Provide the [X, Y] coordinate of the cell's center where the given text is located.  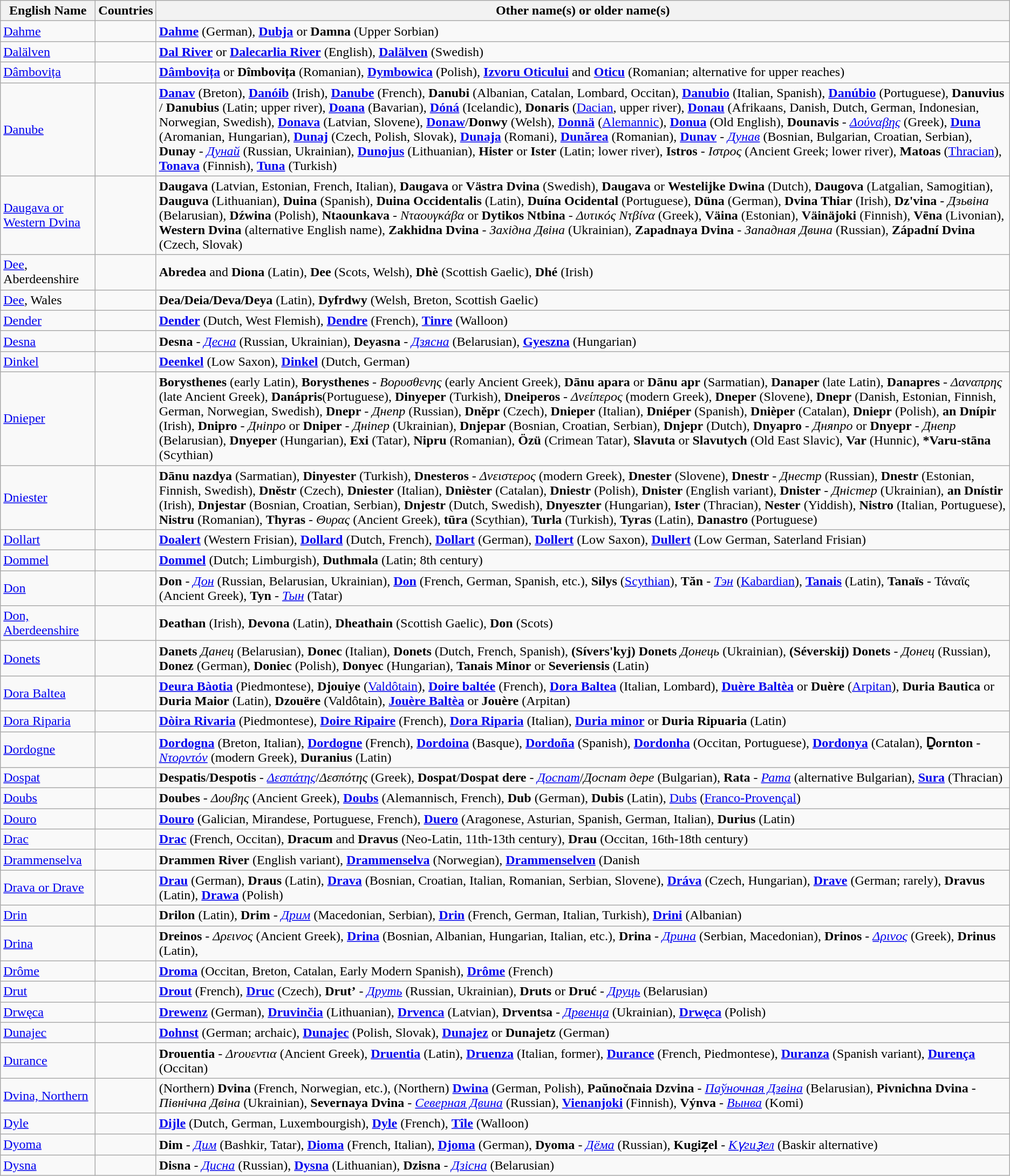
Dòira Rivaria (Piedmontese), Doire Ripaire (French), Dora Riparia (Italian), Duria minor or Duria Ripuaria (Latin) [583, 721]
Doalert (Western Frisian), Dollard (Dutch, French), Dollart (German), Dollert (Low Saxon), Dullert (Low German, Saterland Frisian) [583, 540]
Douro [48, 819]
Dahme [48, 31]
Dâmbovița or Dîmbovița (Romanian), Dymbowica (Polish), Izvoru Oticului and Oticu (Romanian; alternative for upper reaches) [583, 72]
Dee, Aberdeenshire [48, 272]
Dohnst (German; archaic), Dunajec (Polish, Slovak), Dunajez or Dunajetz (German) [583, 1033]
Drout (French), Druc (Czech), Drut’ - Друть (Russian, Ukrainian), Druts or Druć - Друць (Belarusian) [583, 992]
Dniester [48, 497]
Dim - Дим (Bashkir, Tatar), Dioma (French, Italian), Djoma (German), Dyoma - Дёма (Russian), Kugiz̦el - Күгиҙел (Baskir alternative) [583, 1145]
Doubs [48, 798]
Dijle (Dutch, German, Luxembourgish), Dyle (French), Tîle (Walloon) [583, 1123]
Drewenz (German), Druvinčia (Lithuanian), Drvenca (Latvian), Drventsa - Дрвенца (Ukrainian), Drwęca (Polish) [583, 1012]
Drôme [48, 971]
Durance [48, 1061]
Dyoma [48, 1145]
Dvina, Northern [48, 1095]
Donets [48, 658]
Dender [48, 320]
Deathan (Irish), Devona (Latin), Dheathain (Scottish Gaelic), Don (Scots) [583, 624]
Dinkel [48, 361]
Don, Aberdeenshire [48, 624]
Danube [48, 129]
Dal River or Dalecarlia River (English), Dalälven (Swedish) [583, 52]
Dee, Wales [48, 300]
Dollart [48, 540]
Drac (French, Occitan), Dracum and Dravus (Neo-Latin, 11th-13th century), Drau (Occitan, 16th-18th century) [583, 839]
Douro (Galician, Mirandese, Portuguese, French), Duero (Aragonese, Asturian, Spanish, German, Italian), Durius (Latin) [583, 819]
Dender (Dutch, West Flemish), Dendre (French), Tinre (Walloon) [583, 320]
Drammenselva [48, 860]
Daugava or Western Dvina [48, 215]
Other name(s) or older name(s) [583, 11]
Dea/Deia/Deva/Deya (Latin), Dyfrdwy (Welsh, Breton, Scottish Gaelic) [583, 300]
Drac [48, 839]
Dalälven [48, 52]
Drava or Drave [48, 888]
Drilon (Latin), Drim - Дрим (Macedonian, Serbian), Drin (French, German, Italian, Turkish), Drini (Albanian) [583, 915]
Drut [48, 992]
Dora Baltea [48, 694]
Drina [48, 943]
English Name [48, 11]
Dunajec [48, 1033]
Dordogne [48, 750]
Dyle [48, 1123]
Abredea and Diona (Latin), Dee (Scots, Welsh), Dhè (Scottish Gaelic), Dhé (Irish) [583, 272]
Deenkel (Low Saxon), Dinkel (Dutch, German) [583, 361]
Dnieper [48, 419]
Drwęca [48, 1012]
Dommel [48, 560]
Don [48, 588]
Doubes - Δουβης (Ancient Greek), Doubs (Alemannisch, French), Dub (German), Dubis (Latin), Dubs (Franco-Provençal) [583, 798]
Dâmbovița [48, 72]
Dysna [48, 1165]
Droma (Occitan, Breton, Catalan, Early Modern Spanish), Drôme (French) [583, 971]
Disna - Дисна (Russian), Dysna (Lithuanian), Dzisna - Дзісна (Belarusian) [583, 1165]
Desna - Десна (Russian, Ukrainian), Deyasna - Дзясна (Belarusian), Gyeszna (Hungarian) [583, 341]
Desna [48, 341]
Dommel (Dutch; Limburgish), Duthmala (Latin; 8th century) [583, 560]
Drin [48, 915]
Dahme (German), Dubja or Damna (Upper Sorbian) [583, 31]
Drammen River (English variant), Drammenselva (Norwegian), Drammenselven (Danish [583, 860]
Countries [126, 11]
Dospat [48, 778]
Dora Riparia [48, 721]
